Provide the [X, Y] coordinate of the cell's center where the given text is located.  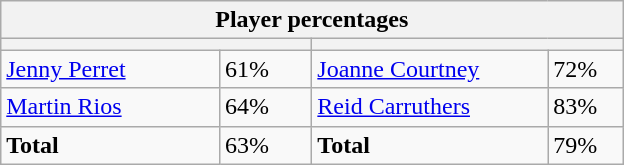
83% [586, 107]
63% [265, 145]
Jenny Perret [110, 69]
Reid Carruthers [430, 107]
Player percentages [312, 20]
72% [586, 69]
61% [265, 69]
Martin Rios [110, 107]
64% [265, 107]
79% [586, 145]
Joanne Courtney [430, 69]
